Find where the given text appears and provide that cell's center as [X, Y] coordinate. 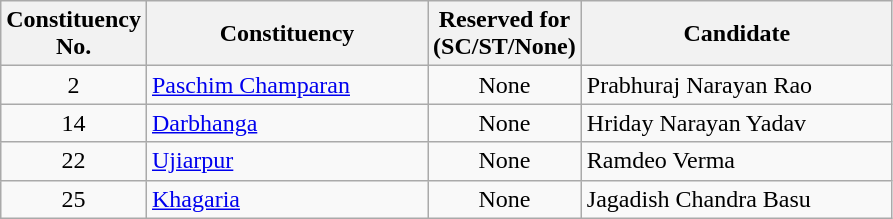
Constituency No. [74, 34]
Prabhuraj Narayan Rao [736, 85]
Ramdeo Verma [736, 161]
2 [74, 85]
Reserved for (SC/ST/None) [505, 34]
22 [74, 161]
Ujiarpur [286, 161]
14 [74, 123]
Khagaria [286, 199]
Hriday Narayan Yadav [736, 123]
25 [74, 199]
Jagadish Chandra Basu [736, 199]
Paschim Champaran [286, 85]
Constituency [286, 34]
Candidate [736, 34]
Darbhanga [286, 123]
